Pinpoint the cell where the given text exists, returning its [X, Y] midpoint coordinate. 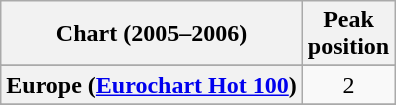
Chart (2005–2006) [152, 34]
Peakposition [348, 34]
2 [348, 85]
Europe (Eurochart Hot 100) [152, 85]
